Capture the cell that displays the provided text and extract its [X, Y] central coordinate. 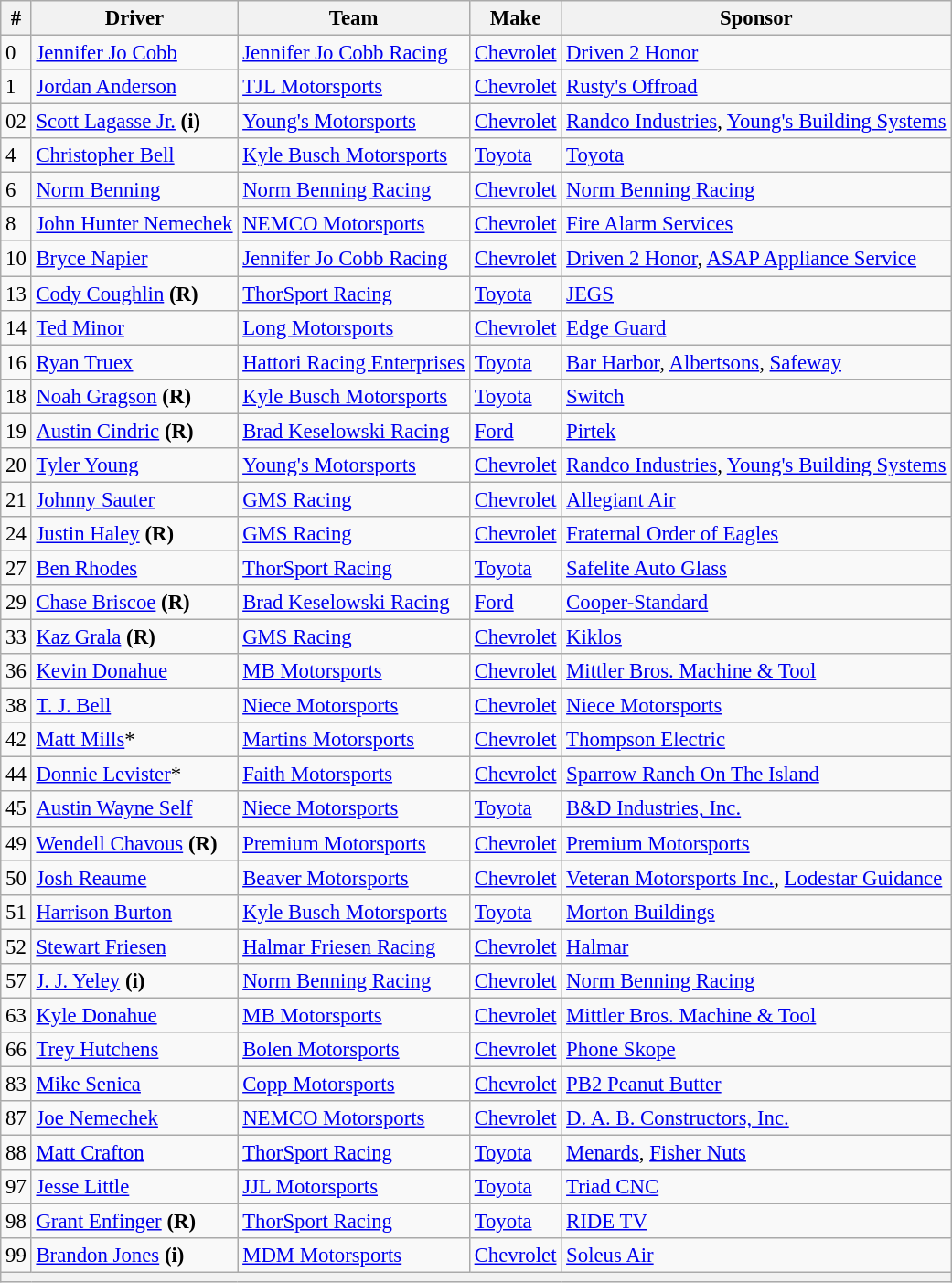
Ryan Truex [134, 362]
Grant Enfinger (R) [134, 1222]
Driver [134, 18]
Team [354, 18]
0 [16, 53]
Copp Motorsports [354, 1084]
Hattori Racing Enterprises [354, 362]
Josh Reaume [134, 878]
J. J. Yeley (i) [134, 981]
Joe Nemechek [134, 1118]
Mike Senica [134, 1084]
87 [16, 1118]
97 [16, 1187]
Faith Motorsports [354, 775]
Scott Lagasse Jr. (i) [134, 122]
Pirtek [756, 431]
Jennifer Jo Cobb [134, 53]
29 [16, 603]
88 [16, 1153]
JEGS [756, 294]
18 [16, 396]
44 [16, 775]
6 [16, 190]
83 [16, 1084]
Kiklos [756, 637]
Kevin Donahue [134, 671]
Halmar Friesen Racing [354, 946]
Edge Guard [756, 327]
Trey Hutchens [134, 1050]
Sparrow Ranch On The Island [756, 775]
Austin Wayne Self [134, 809]
02 [16, 122]
27 [16, 568]
Menards, Fisher Nuts [756, 1153]
John Hunter Nemechek [134, 224]
24 [16, 534]
Fire Alarm Services [756, 224]
Johnny Sauter [134, 499]
Driven 2 Honor, ASAP Appliance Service [756, 259]
Bolen Motorsports [354, 1050]
Matt Crafton [134, 1153]
57 [16, 981]
Bryce Napier [134, 259]
52 [16, 946]
Allegiant Air [756, 499]
99 [16, 1256]
Chase Briscoe (R) [134, 603]
JJL Motorsports [354, 1187]
Sponsor [756, 18]
Cody Coughlin (R) [134, 294]
Jesse Little [134, 1187]
42 [16, 740]
Safelite Auto Glass [756, 568]
Fraternal Order of Eagles [756, 534]
50 [16, 878]
Rusty's Offroad [756, 87]
Triad CNC [756, 1187]
Donnie Levister* [134, 775]
21 [16, 499]
Martins Motorsports [354, 740]
Beaver Motorsports [354, 878]
38 [16, 706]
Soleus Air [756, 1256]
Tyler Young [134, 465]
14 [16, 327]
51 [16, 912]
Driven 2 Honor [756, 53]
4 [16, 155]
Phone Skope [756, 1050]
98 [16, 1222]
Christopher Bell [134, 155]
Brandon Jones (i) [134, 1256]
Norm Benning [134, 190]
Halmar [756, 946]
66 [16, 1050]
D. A. B. Constructors, Inc. [756, 1118]
MDM Motorsports [354, 1256]
19 [16, 431]
Matt Mills* [134, 740]
Thompson Electric [756, 740]
Jordan Anderson [134, 87]
63 [16, 1015]
10 [16, 259]
T. J. Bell [134, 706]
Long Motorsports [354, 327]
PB2 Peanut Butter [756, 1084]
Stewart Friesen [134, 946]
49 [16, 843]
Kaz Grala (R) [134, 637]
Noah Gragson (R) [134, 396]
Wendell Chavous (R) [134, 843]
Justin Haley (R) [134, 534]
RIDE TV [756, 1222]
Kyle Donahue [134, 1015]
16 [16, 362]
TJL Motorsports [354, 87]
Austin Cindric (R) [134, 431]
Veteran Motorsports Inc., Lodestar Guidance [756, 878]
Ted Minor [134, 327]
Morton Buildings [756, 912]
8 [16, 224]
# [16, 18]
Ben Rhodes [134, 568]
36 [16, 671]
Cooper-Standard [756, 603]
13 [16, 294]
B&D Industries, Inc. [756, 809]
Make [515, 18]
Harrison Burton [134, 912]
Switch [756, 396]
20 [16, 465]
33 [16, 637]
45 [16, 809]
Bar Harbor, Albertsons, Safeway [756, 362]
1 [16, 87]
